For the text-containing cell, return its midpoint in [x, y] coordinate format. 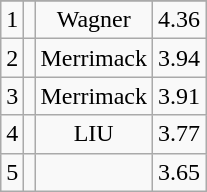
4 [12, 134]
Wagner [94, 20]
3.65 [180, 172]
LIU [94, 134]
3.77 [180, 134]
1 [12, 20]
5 [12, 172]
4.36 [180, 20]
2 [12, 58]
3.91 [180, 96]
3.94 [180, 58]
3 [12, 96]
